Pinpoint the cell where the given text exists, returning its (X, Y) midpoint coordinate. 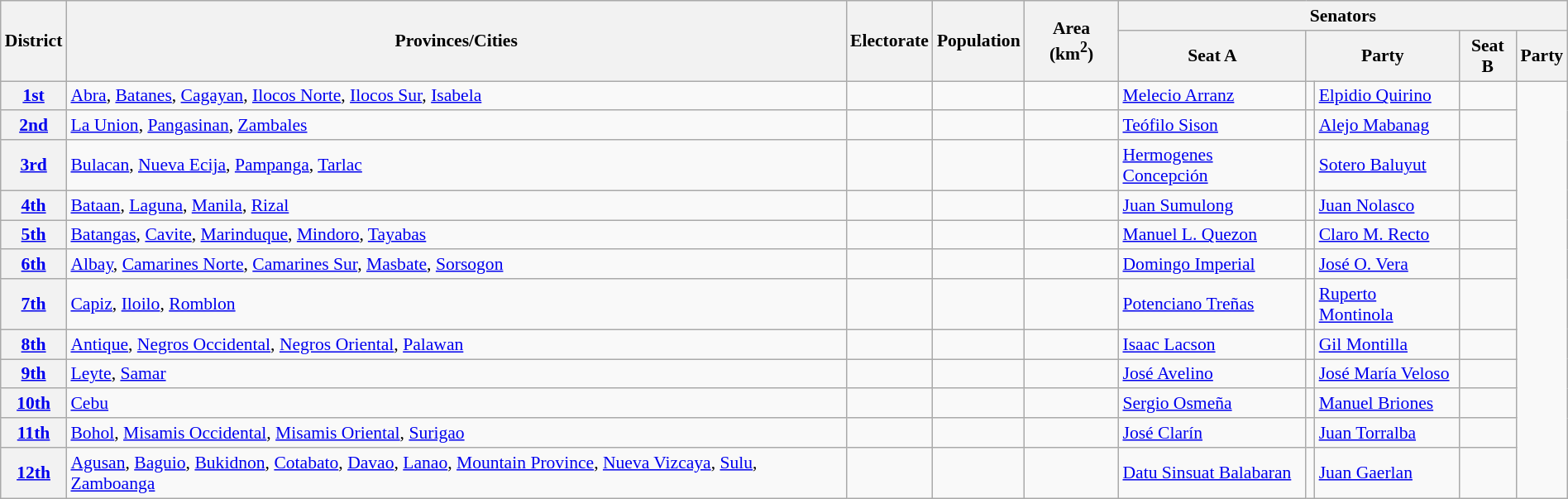
6th (34, 265)
Juan Sumulong (1212, 205)
Antique, Negros Occidental, Negros Oriental, Palawan (457, 344)
Potenciano Treñas (1212, 305)
Batangas, Cavite, Marinduque, Mindoro, Tayabas (457, 235)
José María Veloso (1388, 374)
Population (979, 41)
4th (34, 205)
Sergio Osmeña (1212, 404)
José Avelino (1212, 374)
José Clarín (1212, 433)
District (34, 41)
7th (34, 305)
8th (34, 344)
9th (34, 374)
Claro M. Recto (1388, 235)
Elpidio Quirino (1388, 96)
1st (34, 96)
10th (34, 404)
5th (34, 235)
Ruperto Montinola (1388, 305)
11th (34, 433)
Bohol, Misamis Occidental, Misamis Oriental, Surigao (457, 433)
Bataan, Laguna, Manila, Rizal (457, 205)
Juan Torralba (1388, 433)
Teófilo Sison (1212, 126)
Senators (1343, 16)
2nd (34, 126)
Melecio Arranz (1212, 96)
Area (km2) (1072, 41)
Datu Sinsuat Balabaran (1212, 473)
Juan Nolasco (1388, 205)
Domingo Imperial (1212, 265)
Hermogenes Concepción (1212, 166)
Capiz, Iloilo, Romblon (457, 305)
Juan Gaerlan (1388, 473)
Alejo Mabanag (1388, 126)
Isaac Lacson (1212, 344)
Seat B (1487, 56)
Albay, Camarines Norte, Camarines Sur, Masbate, Sorsogon (457, 265)
Provinces/Cities (457, 41)
Manuel L. Quezon (1212, 235)
3rd (34, 166)
La Union, Pangasinan, Zambales (457, 126)
Gil Montilla (1388, 344)
12th (34, 473)
Sotero Baluyut (1388, 166)
José O. Vera (1388, 265)
Cebu (457, 404)
Bulacan, Nueva Ecija, Pampanga, Tarlac (457, 166)
Electorate (890, 41)
Seat A (1212, 56)
Manuel Briones (1388, 404)
Agusan, Baguio, Bukidnon, Cotabato, Davao, Lanao, Mountain Province, Nueva Vizcaya, Sulu, Zamboanga (457, 473)
Leyte, Samar (457, 374)
Abra, Batanes, Cagayan, Ilocos Norte, Ilocos Sur, Isabela (457, 96)
